Return (X, Y) of the center of cell containing provided text 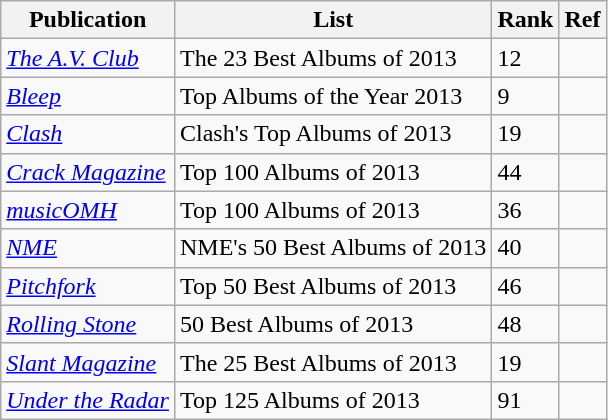
Clash's Top Albums of 2013 (332, 134)
Ref (582, 20)
36 (526, 210)
List (332, 20)
Rank (526, 20)
Top 50 Best Albums of 2013 (332, 286)
12 (526, 58)
Publication (88, 20)
NME's 50 Best Albums of 2013 (332, 248)
Crack Magazine (88, 172)
44 (526, 172)
48 (526, 324)
NME (88, 248)
Pitchfork (88, 286)
Slant Magazine (88, 362)
40 (526, 248)
50 Best Albums of 2013 (332, 324)
9 (526, 96)
musicOMH (88, 210)
Bleep (88, 96)
Clash (88, 134)
Top Albums of the Year 2013 (332, 96)
Under the Radar (88, 400)
91 (526, 400)
Rolling Stone (88, 324)
Top 125 Albums of 2013 (332, 400)
The 23 Best Albums of 2013 (332, 58)
The 25 Best Albums of 2013 (332, 362)
46 (526, 286)
The A.V. Club (88, 58)
